Scan for the cell matching the given text and deliver its (x, y) coordinate at center. 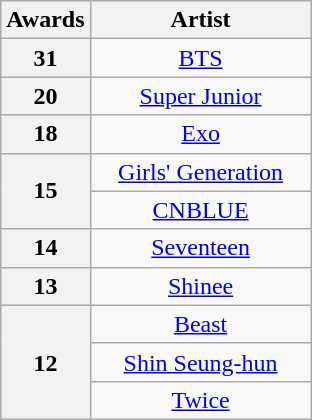
BTS (200, 58)
31 (46, 58)
Exo (200, 134)
Shinee (200, 286)
CNBLUE (200, 210)
14 (46, 248)
20 (46, 96)
18 (46, 134)
Super Junior (200, 96)
12 (46, 362)
Seventeen (200, 248)
Artist (200, 20)
Awards (46, 20)
13 (46, 286)
Beast (200, 324)
Twice (200, 400)
15 (46, 191)
Girls' Generation (200, 172)
Shin Seung-hun (200, 362)
